Return the [X, Y] coordinate for the center point of the cell that contains the specified text.  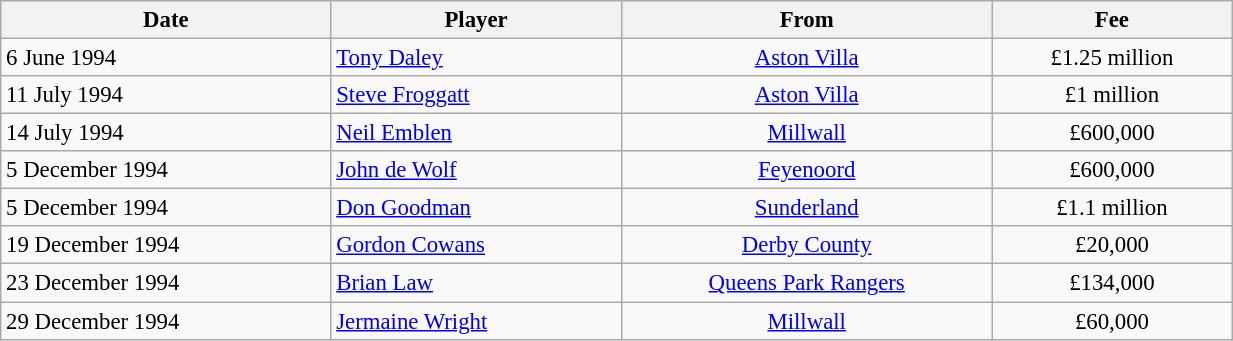
Tony Daley [476, 58]
£60,000 [1112, 321]
John de Wolf [476, 170]
Fee [1112, 20]
Player [476, 20]
Sunderland [806, 208]
Date [166, 20]
Don Goodman [476, 208]
Feyenoord [806, 170]
29 December 1994 [166, 321]
Steve Froggatt [476, 95]
14 July 1994 [166, 133]
£1 million [1112, 95]
11 July 1994 [166, 95]
6 June 1994 [166, 58]
£1.25 million [1112, 58]
Derby County [806, 245]
From [806, 20]
£20,000 [1112, 245]
£1.1 million [1112, 208]
Queens Park Rangers [806, 283]
Brian Law [476, 283]
23 December 1994 [166, 283]
19 December 1994 [166, 245]
£134,000 [1112, 283]
Gordon Cowans [476, 245]
Jermaine Wright [476, 321]
Neil Emblen [476, 133]
